Search for the cell housing the specified text and yield its (x, y) center coordinate. 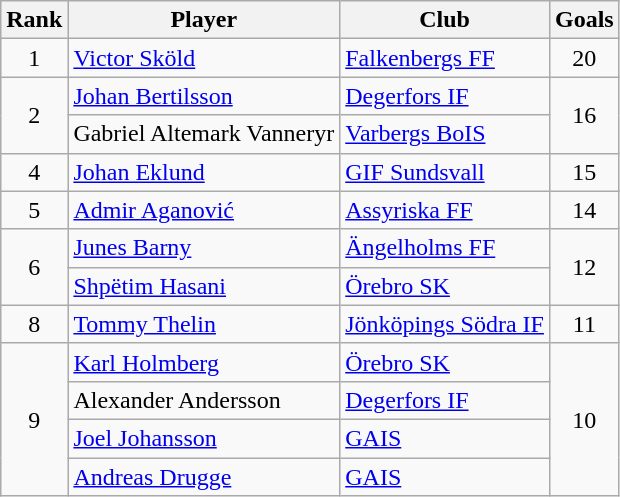
Johan Eklund (204, 172)
Club (445, 20)
Junes Barny (204, 248)
Assyriska FF (445, 210)
1 (34, 58)
5 (34, 210)
Gabriel Altemark Vanneryr (204, 134)
6 (34, 267)
Tommy Thelin (204, 324)
2 (34, 115)
Player (204, 20)
15 (584, 172)
14 (584, 210)
Victor Sköld (204, 58)
Varbergs BoIS (445, 134)
9 (34, 419)
Johan Bertilsson (204, 96)
Ängelholms FF (445, 248)
GIF Sundsvall (445, 172)
Joel Johansson (204, 438)
Karl Holmberg (204, 362)
Alexander Andersson (204, 400)
Admir Aganović (204, 210)
8 (34, 324)
Goals (584, 20)
12 (584, 267)
Rank (34, 20)
Jönköpings Södra IF (445, 324)
16 (584, 115)
11 (584, 324)
Shpëtim Hasani (204, 286)
Andreas Drugge (204, 477)
20 (584, 58)
4 (34, 172)
Falkenbergs FF (445, 58)
10 (584, 419)
